Return the (x, y) coordinate for the center point of the cell that contains the specified text.  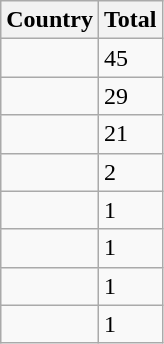
Country (50, 20)
2 (130, 172)
29 (130, 96)
Total (130, 20)
45 (130, 58)
21 (130, 134)
